Capture the cell that displays the provided text and extract its (x, y) central coordinate. 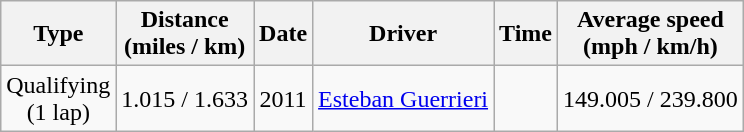
149.005 / 239.800 (651, 98)
2011 (284, 98)
Average speed(mph / km/h) (651, 34)
1.015 / 1.633 (185, 98)
Qualifying(1 lap) (58, 98)
Esteban Guerrieri (404, 98)
Time (526, 34)
Type (58, 34)
Driver (404, 34)
Distance(miles / km) (185, 34)
Date (284, 34)
